Capture the cell that displays the provided text and extract its (x, y) central coordinate. 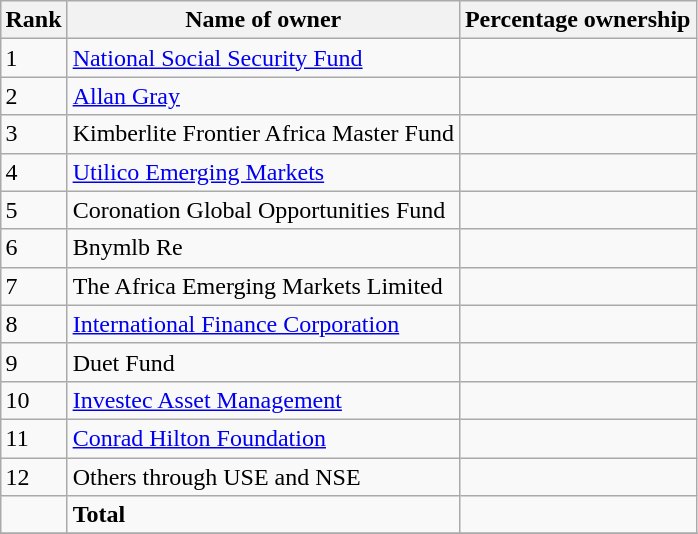
Conrad Hilton Foundation (263, 438)
12 (34, 477)
2 (34, 96)
9 (34, 362)
Others through USE and NSE (263, 477)
7 (34, 286)
10 (34, 400)
Name of owner (263, 20)
National Social Security Fund (263, 58)
Rank (34, 20)
Investec Asset Management (263, 400)
6 (34, 248)
Utilico Emerging Markets (263, 172)
1 (34, 58)
Allan Gray (263, 96)
Bnymlb Re (263, 248)
Total (263, 515)
Coronation Global Opportunities Fund (263, 210)
International Finance Corporation (263, 324)
4 (34, 172)
5 (34, 210)
The Africa Emerging Markets Limited (263, 286)
Duet Fund (263, 362)
3 (34, 134)
8 (34, 324)
Percentage ownership (578, 20)
Kimberlite Frontier Africa Master Fund (263, 134)
11 (34, 438)
